Capture the cell that displays the provided text and extract its (x, y) central coordinate. 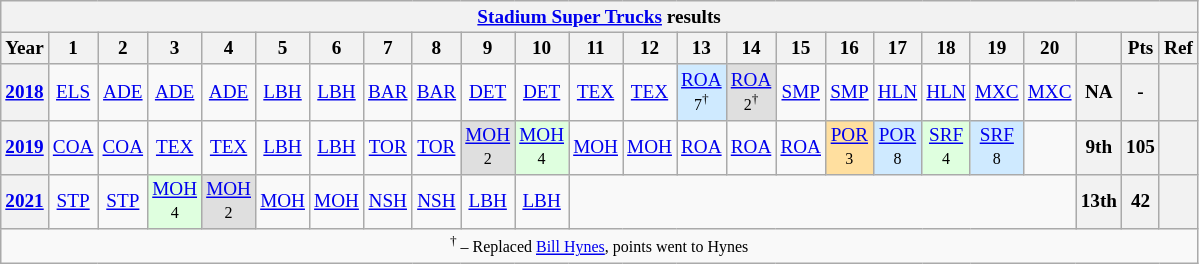
Stadium Super Trucks results (600, 17)
† – Replaced Bill Hynes, points went to Hynes (600, 246)
11 (596, 48)
SRF8 (996, 147)
17 (898, 48)
ROA2† (751, 92)
20 (1050, 48)
SRF4 (946, 147)
19 (996, 48)
8 (436, 48)
ROA7† (701, 92)
14 (751, 48)
2 (123, 48)
2019 (25, 147)
4 (229, 48)
Year (25, 48)
13 (701, 48)
18 (946, 48)
2018 (25, 92)
ELS (73, 92)
6 (337, 48)
- (1141, 92)
15 (801, 48)
105 (1141, 147)
16 (850, 48)
NA (1098, 92)
42 (1141, 201)
7 (388, 48)
Ref (1178, 48)
3 (175, 48)
10 (542, 48)
13th (1098, 201)
9 (488, 48)
POR8 (898, 147)
2021 (25, 201)
5 (283, 48)
1 (73, 48)
9th (1098, 147)
POR3 (850, 147)
Pts (1141, 48)
12 (650, 48)
